Extract the [X, Y] coordinate from the center of the cell holding the provided text.  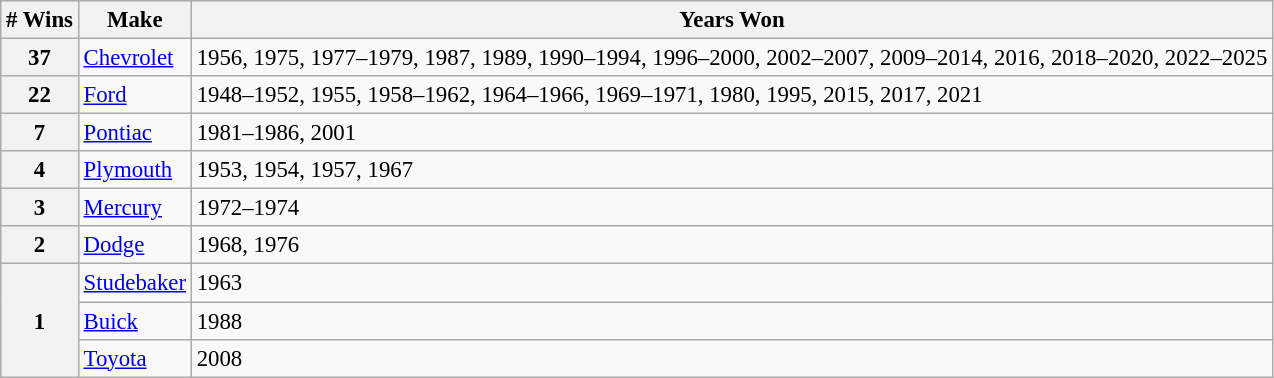
Years Won [732, 20]
Mercury [134, 208]
Ford [134, 95]
Pontiac [134, 133]
Make [134, 20]
1948–1952, 1955, 1958–1962, 1964–1966, 1969–1971, 1980, 1995, 2015, 2017, 2021 [732, 95]
1981–1986, 2001 [732, 133]
Buick [134, 321]
22 [40, 95]
# Wins [40, 20]
Dodge [134, 245]
2008 [732, 358]
1968, 1976 [732, 245]
37 [40, 58]
1988 [732, 321]
1956, 1975, 1977–1979, 1987, 1989, 1990–1994, 1996–2000, 2002–2007, 2009–2014, 2016, 2018–2020, 2022–2025 [732, 58]
Studebaker [134, 283]
Toyota [134, 358]
1963 [732, 283]
1953, 1954, 1957, 1967 [732, 170]
3 [40, 208]
1 [40, 320]
7 [40, 133]
4 [40, 170]
Chevrolet [134, 58]
Plymouth [134, 170]
2 [40, 245]
1972–1974 [732, 208]
